Return [x, y] of the center of cell containing provided text 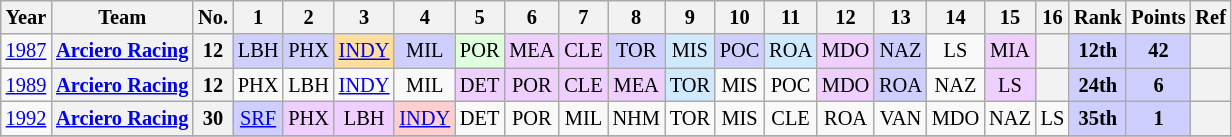
42 [1158, 51]
1992 [26, 118]
15 [1010, 17]
3 [364, 17]
13 [900, 17]
5 [480, 17]
12th [1098, 51]
7 [583, 17]
1987 [26, 51]
10 [740, 17]
1989 [26, 85]
16 [1052, 17]
8 [636, 17]
30 [213, 118]
24th [1098, 85]
NHM [636, 118]
35th [1098, 118]
No. [213, 17]
SRF [258, 118]
Rank [1098, 17]
Ref [1211, 17]
Year [26, 17]
14 [956, 17]
VAN [900, 118]
Team [122, 17]
4 [424, 17]
2 [308, 17]
MIA [1010, 51]
Points [1158, 17]
9 [690, 17]
11 [790, 17]
